Scan for the cell matching the given text and deliver its [X, Y] coordinate at center. 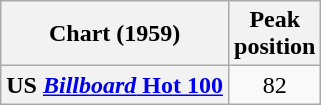
Chart (1959) [115, 34]
82 [275, 85]
Peakposition [275, 34]
US Billboard Hot 100 [115, 85]
